For the text-containing cell, return its midpoint in (X, Y) coordinate format. 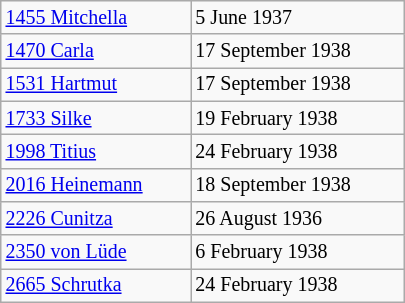
2665 Schrutka (96, 286)
2350 von Lüde (96, 252)
1998 Titius (96, 152)
1470 Carla (96, 52)
1531 Hartmut (96, 84)
5 June 1937 (298, 18)
2016 Heinemann (96, 184)
19 February 1938 (298, 118)
6 February 1938 (298, 252)
2226 Cunitza (96, 218)
1733 Silke (96, 118)
1455 Mitchella (96, 18)
18 September 1938 (298, 184)
26 August 1936 (298, 218)
